Scan for the cell matching the given text and deliver its (x, y) coordinate at center. 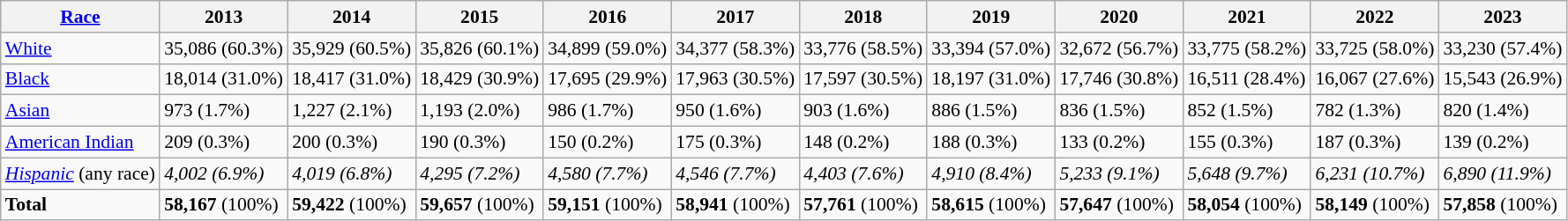
32,672 (56.7%) (1118, 48)
Black (80, 79)
59,151 (100%) (607, 205)
4,403 (7.6%) (862, 173)
2015 (480, 17)
1,193 (2.0%) (480, 111)
1,227 (2.1%) (351, 111)
2013 (224, 17)
782 (1.3%) (1374, 111)
34,377 (58.3%) (735, 48)
973 (1.7%) (224, 111)
American Indian (80, 143)
4,580 (7.7%) (607, 173)
59,422 (100%) (351, 205)
200 (0.3%) (351, 143)
6,890 (11.9%) (1503, 173)
2021 (1247, 17)
57,761 (100%) (862, 205)
35,826 (60.1%) (480, 48)
58,941 (100%) (735, 205)
903 (1.6%) (862, 111)
58,615 (100%) (991, 205)
17,963 (30.5%) (735, 79)
59,657 (100%) (480, 205)
4,910 (8.4%) (991, 173)
139 (0.2%) (1503, 143)
2016 (607, 17)
5,233 (9.1%) (1118, 173)
33,725 (58.0%) (1374, 48)
852 (1.5%) (1247, 111)
886 (1.5%) (991, 111)
17,597 (30.5%) (862, 79)
35,929 (60.5%) (351, 48)
150 (0.2%) (607, 143)
209 (0.3%) (224, 143)
190 (0.3%) (480, 143)
175 (0.3%) (735, 143)
2017 (735, 17)
986 (1.7%) (607, 111)
188 (0.3%) (991, 143)
18,429 (30.9%) (480, 79)
Asian (80, 111)
Total (80, 205)
836 (1.5%) (1118, 111)
155 (0.3%) (1247, 143)
148 (0.2%) (862, 143)
16,067 (27.6%) (1374, 79)
17,695 (29.9%) (607, 79)
58,054 (100%) (1247, 205)
187 (0.3%) (1374, 143)
2019 (991, 17)
4,002 (6.9%) (224, 173)
133 (0.2%) (1118, 143)
820 (1.4%) (1503, 111)
33,230 (57.4%) (1503, 48)
2020 (1118, 17)
6,231 (10.7%) (1374, 173)
57,858 (100%) (1503, 205)
58,149 (100%) (1374, 205)
33,776 (58.5%) (862, 48)
33,775 (58.2%) (1247, 48)
Hispanic (any race) (80, 173)
16,511 (28.4%) (1247, 79)
5,648 (9.7%) (1247, 173)
4,295 (7.2%) (480, 173)
57,647 (100%) (1118, 205)
2023 (1503, 17)
2022 (1374, 17)
4,546 (7.7%) (735, 173)
2018 (862, 17)
4,019 (6.8%) (351, 173)
17,746 (30.8%) (1118, 79)
White (80, 48)
18,197 (31.0%) (991, 79)
58,167 (100%) (224, 205)
950 (1.6%) (735, 111)
15,543 (26.9%) (1503, 79)
18,014 (31.0%) (224, 79)
34,899 (59.0%) (607, 48)
2014 (351, 17)
18,417 (31.0%) (351, 79)
33,394 (57.0%) (991, 48)
Race (80, 17)
35,086 (60.3%) (224, 48)
